Output the [X, Y] coordinate of the center of the cell containing the given text.  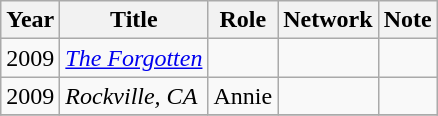
Note [408, 20]
Rockville, CA [134, 96]
Network [328, 20]
Role [243, 20]
Year [30, 20]
Annie [243, 96]
The Forgotten [134, 58]
Title [134, 20]
